Scan for the cell matching the given text and deliver its [X, Y] coordinate at center. 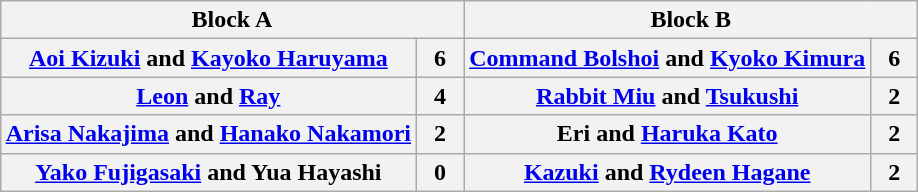
Yako Fujigasaki and Yua Hayashi [208, 172]
Rabbit Miu and Tsukushi [668, 96]
Block B [691, 20]
Block A [232, 20]
4 [440, 96]
Aoi Kizuki and Kayoko Haruyama [208, 58]
Command Bolshoi and Kyoko Kimura [668, 58]
0 [440, 172]
Leon and Ray [208, 96]
Kazuki and Rydeen Hagane [668, 172]
Eri and Haruka Kato [668, 134]
Arisa Nakajima and Hanako Nakamori [208, 134]
